Find where the given text appears and provide that cell's center as (X, Y) coordinate. 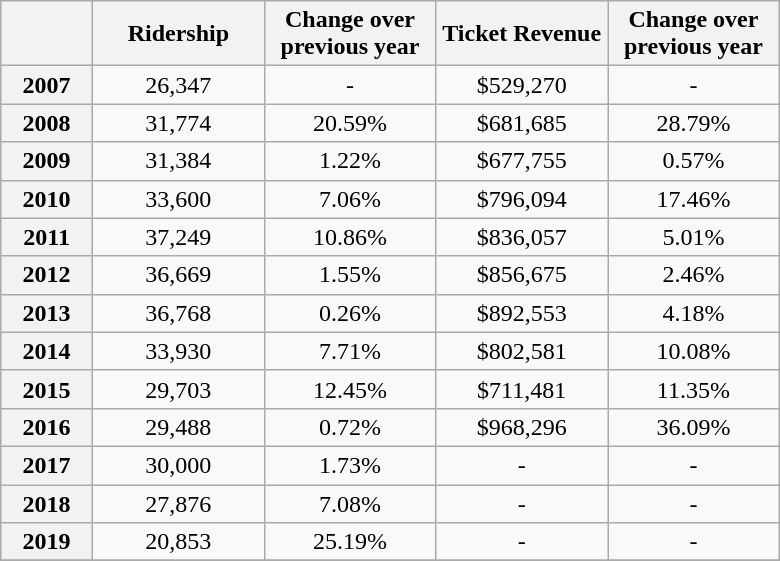
31,384 (178, 161)
7.08% (350, 503)
33,600 (178, 199)
$802,581 (522, 351)
20.59% (350, 123)
5.01% (694, 237)
2017 (47, 465)
30,000 (178, 465)
31,774 (178, 123)
7.71% (350, 351)
$892,553 (522, 313)
2014 (47, 351)
2013 (47, 313)
36.09% (694, 427)
17.46% (694, 199)
26,347 (178, 85)
2009 (47, 161)
Ridership (178, 34)
$856,675 (522, 275)
1.22% (350, 161)
2012 (47, 275)
33,930 (178, 351)
$968,296 (522, 427)
$836,057 (522, 237)
2018 (47, 503)
10.86% (350, 237)
37,249 (178, 237)
$711,481 (522, 389)
1.73% (350, 465)
2016 (47, 427)
Ticket Revenue (522, 34)
2008 (47, 123)
0.72% (350, 427)
0.57% (694, 161)
20,853 (178, 542)
29,488 (178, 427)
0.26% (350, 313)
1.55% (350, 275)
2007 (47, 85)
27,876 (178, 503)
10.08% (694, 351)
36,669 (178, 275)
$681,685 (522, 123)
2015 (47, 389)
28.79% (694, 123)
2010 (47, 199)
11.35% (694, 389)
4.18% (694, 313)
2011 (47, 237)
36,768 (178, 313)
$796,094 (522, 199)
7.06% (350, 199)
2019 (47, 542)
$677,755 (522, 161)
$529,270 (522, 85)
12.45% (350, 389)
2.46% (694, 275)
29,703 (178, 389)
25.19% (350, 542)
